Scan for the cell matching the given text and deliver its (X, Y) coordinate at center. 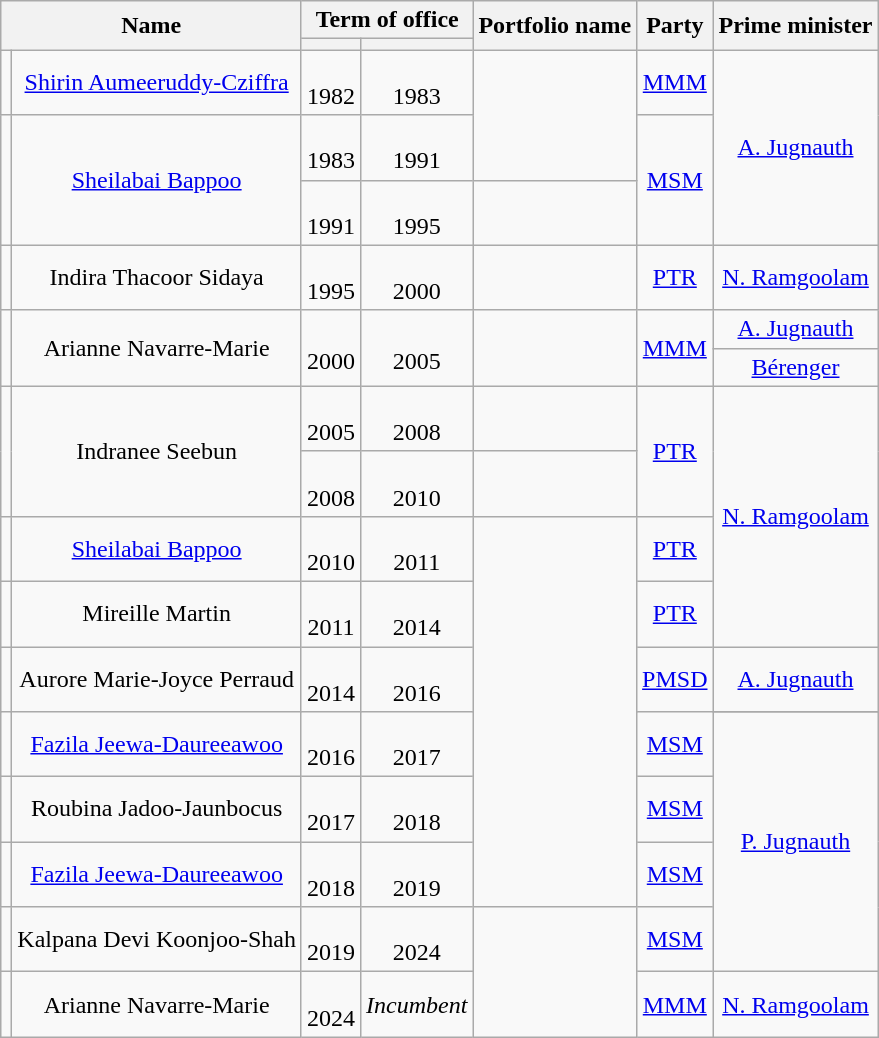
Shirin Aumeeruddy-Cziffra (157, 82)
Aurore Marie-Joyce Perraud (157, 678)
Party (675, 26)
1982 (330, 82)
Prime minister (796, 26)
Portfolio name (555, 26)
Name (152, 26)
Bérenger (796, 367)
Kalpana Devi Koonjoo-Shah (157, 940)
Term of office (386, 20)
PMSD (675, 678)
Indira Thacoor Sidaya (157, 278)
P. Jugnauth (796, 842)
Incumbent (417, 1004)
Indranee Seebun (157, 451)
Roubina Jadoo-Jaunbocus (157, 810)
Mireille Martin (157, 614)
